Search for the cell housing the specified text and yield its [x, y] center coordinate. 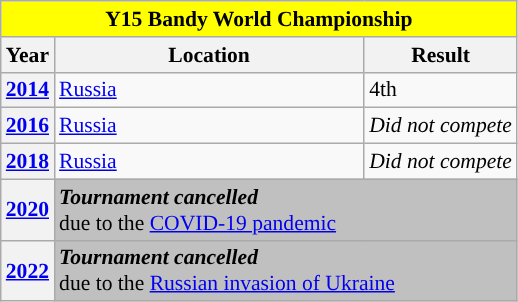
2018 [28, 162]
2022 [28, 270]
Location [209, 55]
4th [440, 90]
Y15 Bandy World Championship [259, 19]
Result [440, 55]
Tournament cancelleddue to the Russian invasion of Ukraine [286, 270]
2014 [28, 90]
Year [28, 55]
2016 [28, 126]
Tournament cancelleddue to the COVID-19 pandemic [286, 210]
2020 [28, 210]
